Capture the cell that displays the provided text and extract its [x, y] central coordinate. 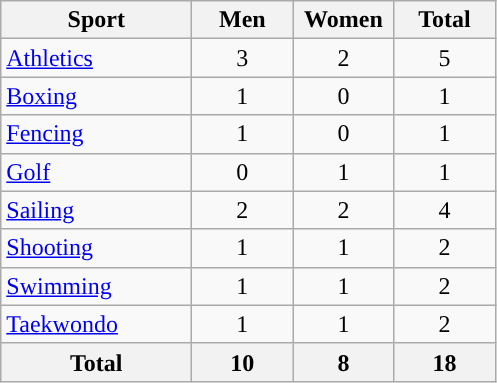
Sport [96, 20]
Golf [96, 172]
Taekwondo [96, 324]
Boxing [96, 96]
8 [344, 362]
Women [344, 20]
3 [242, 58]
Swimming [96, 286]
Sailing [96, 210]
18 [444, 362]
Athletics [96, 58]
Fencing [96, 134]
10 [242, 362]
5 [444, 58]
4 [444, 210]
Men [242, 20]
Shooting [96, 248]
